Locate the cell with the specified text and output its (X, Y) center coordinate. 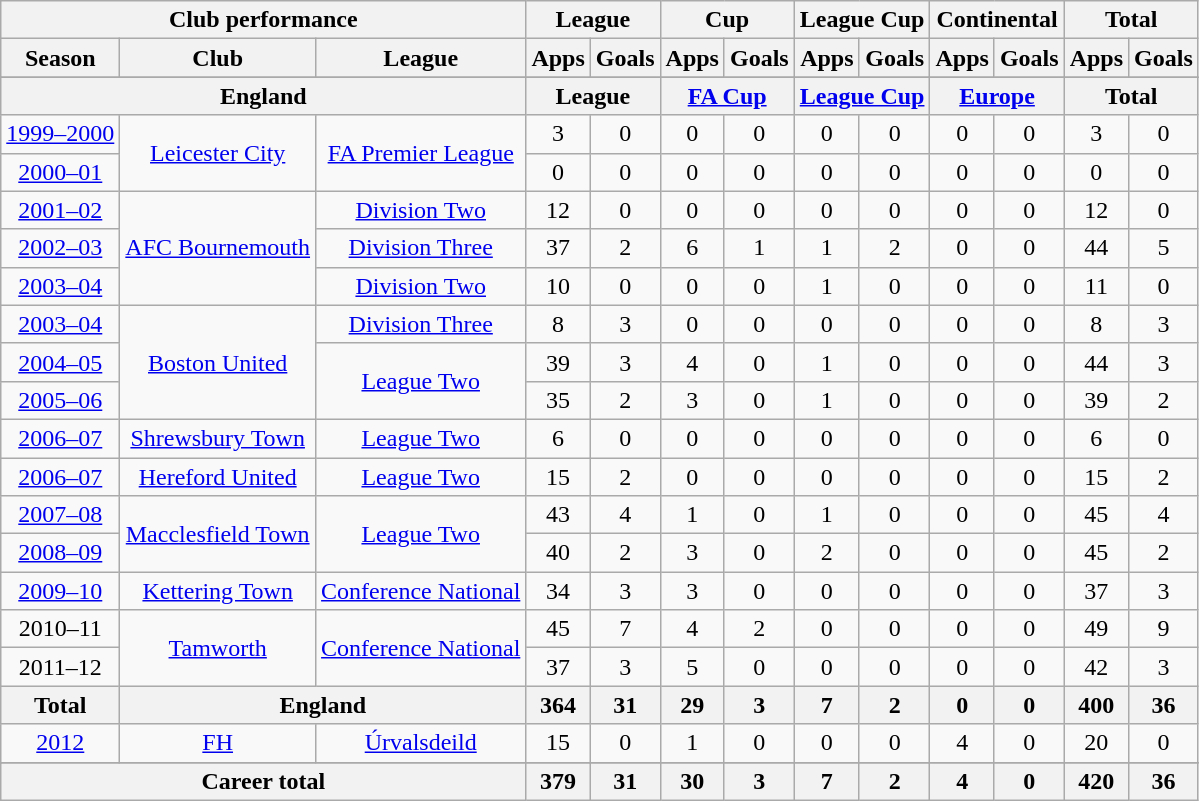
30 (692, 781)
2008–09 (60, 553)
2001–02 (60, 210)
2002–03 (60, 248)
400 (1096, 705)
20 (1096, 743)
2010–11 (60, 629)
43 (558, 515)
Macclesfield Town (218, 534)
379 (558, 781)
FH (218, 743)
11 (1096, 286)
420 (1096, 781)
2007–08 (60, 515)
Kettering Town (218, 591)
2009–10 (60, 591)
1999–2000 (60, 134)
49 (1096, 629)
Tamworth (218, 648)
Season (60, 58)
2000–01 (60, 172)
2004–05 (60, 362)
2012 (60, 743)
Úrvalsdeild (421, 743)
42 (1096, 667)
40 (558, 553)
Leicester City (218, 153)
Club performance (264, 20)
Shrewsbury Town (218, 438)
AFC Bournemouth (218, 248)
FA Premier League (421, 153)
9 (1164, 629)
2005–06 (60, 400)
364 (558, 705)
FA Cup (727, 96)
29 (692, 705)
Club (218, 58)
Hereford United (218, 477)
35 (558, 400)
Cup (727, 20)
Boston United (218, 362)
34 (558, 591)
Europe (997, 96)
Career total (264, 781)
2011–12 (60, 667)
10 (558, 286)
Continental (997, 20)
